For the text-containing cell, return its midpoint in (x, y) coordinate format. 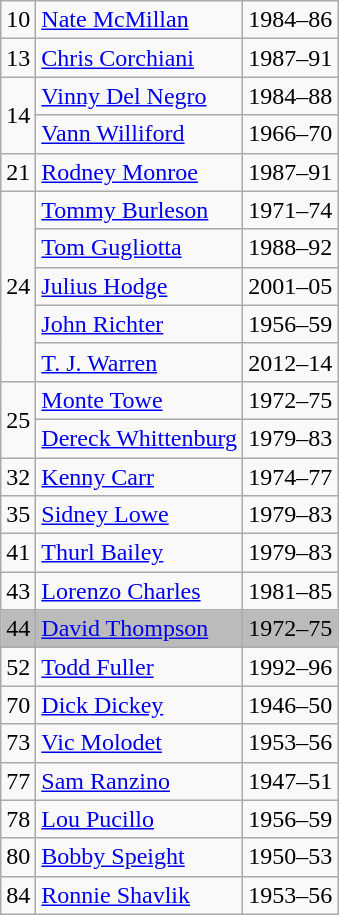
1984–86 (290, 20)
Ronnie Shavlik (140, 895)
77 (18, 781)
1946–50 (290, 705)
24 (18, 286)
1992–96 (290, 667)
Chris Corchiani (140, 58)
John Richter (140, 324)
Bobby Speight (140, 857)
52 (18, 667)
1947–51 (290, 781)
70 (18, 705)
Lou Pucillo (140, 819)
Lorenzo Charles (140, 591)
Tommy Burleson (140, 210)
Thurl Bailey (140, 553)
14 (18, 115)
1966–70 (290, 134)
80 (18, 857)
21 (18, 172)
Monte Towe (140, 400)
Vinny Del Negro (140, 96)
43 (18, 591)
1988–92 (290, 248)
10 (18, 20)
1974–77 (290, 477)
32 (18, 477)
2012–14 (290, 362)
1984–88 (290, 96)
Vic Molodet (140, 743)
Todd Fuller (140, 667)
41 (18, 553)
1981–85 (290, 591)
73 (18, 743)
T. J. Warren (140, 362)
Sidney Lowe (140, 515)
Dereck Whittenburg (140, 438)
35 (18, 515)
13 (18, 58)
Rodney Monroe (140, 172)
78 (18, 819)
Tom Gugliotta (140, 248)
25 (18, 419)
Sam Ranzino (140, 781)
David Thompson (140, 629)
2001–05 (290, 286)
44 (18, 629)
Vann Williford (140, 134)
Kenny Carr (140, 477)
Dick Dickey (140, 705)
1950–53 (290, 857)
1971–74 (290, 210)
Nate McMillan (140, 20)
Julius Hodge (140, 286)
84 (18, 895)
